Search for the cell housing the specified text and yield its (x, y) center coordinate. 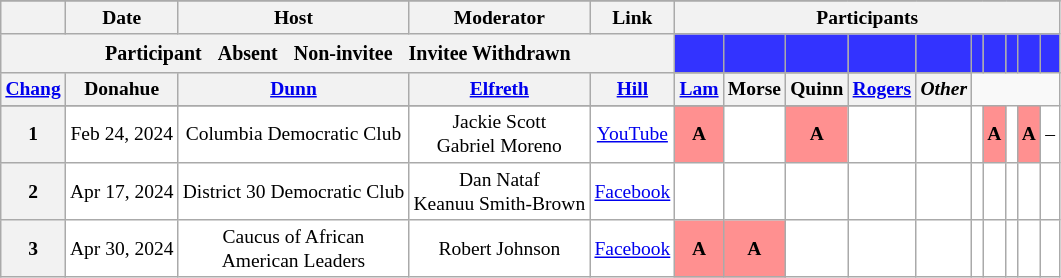
Dunn (294, 88)
Host (294, 18)
YouTube (632, 134)
Hill (632, 88)
1 (34, 134)
Robert Johnson (500, 248)
Link (632, 18)
2 (34, 192)
Participant Absent Non-invitee Invitee Withdrawn (338, 53)
Apr 17, 2024 (122, 192)
Jackie ScottGabriel Moreno (500, 134)
Moderator (500, 18)
Caucus of AfricanAmerican Leaders (294, 248)
– (1050, 134)
Donahue (122, 88)
Dan NatafKeanuu Smith-Brown (500, 192)
Morse (754, 88)
Other (944, 88)
Columbia Democratic Club (294, 134)
Feb 24, 2024 (122, 134)
Quinn (817, 88)
3 (34, 248)
Chang (34, 88)
Apr 30, 2024 (122, 248)
Rogers (882, 88)
Elfreth (500, 88)
Date (122, 18)
Participants (868, 18)
Lam (699, 88)
District 30 Democratic Club (294, 192)
